Extract the (x, y) coordinate from the center of the cell holding the provided text.  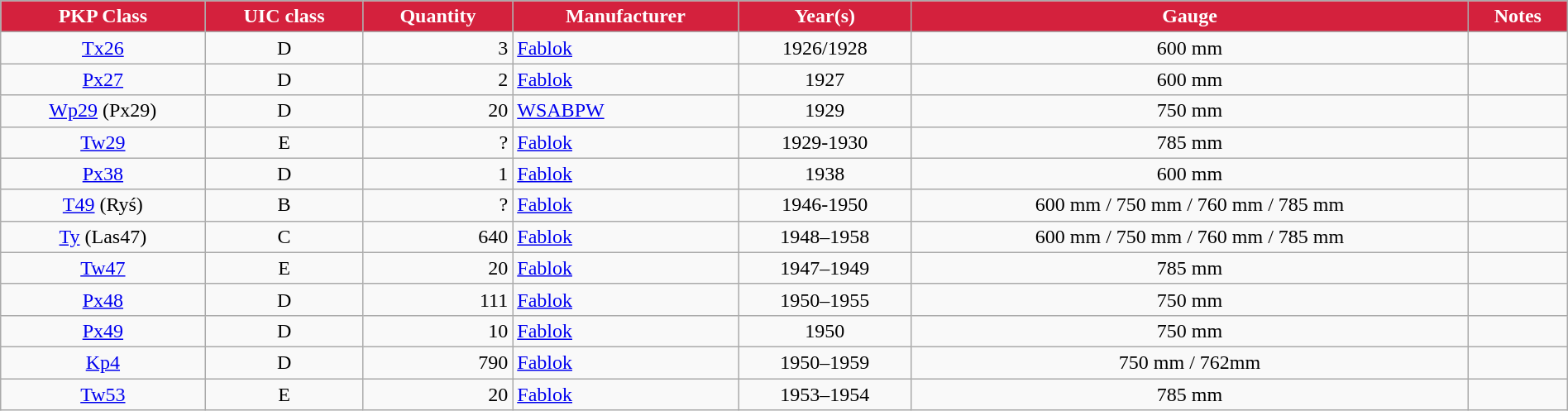
10 (438, 331)
2 (438, 79)
640 (438, 237)
Px27 (103, 79)
UIC class (284, 17)
Kp4 (103, 362)
1929-1930 (825, 142)
Tw53 (103, 394)
1948–1958 (825, 237)
Px49 (103, 331)
WSABPW (625, 111)
Quantity (438, 17)
1947–1949 (825, 268)
1950 (825, 331)
Manufacturer (625, 17)
1953–1954 (825, 394)
1950–1959 (825, 362)
B (284, 205)
C (284, 237)
1950–1955 (825, 299)
1927 (825, 79)
Year(s) (825, 17)
750 mm / 762mm (1190, 362)
1946-1950 (825, 205)
Wp29 (Px29) (103, 111)
Notes (1518, 17)
Px48 (103, 299)
Tw47 (103, 268)
Tw29 (103, 142)
111 (438, 299)
PKP Class (103, 17)
1926/1928 (825, 48)
Tx26 (103, 48)
1929 (825, 111)
Ty (Las47) (103, 237)
1938 (825, 174)
1 (438, 174)
3 (438, 48)
790 (438, 362)
Px38 (103, 174)
Gauge (1190, 17)
T49 (Ryś) (103, 205)
